Pinpoint the cell where the given text exists, returning its (X, Y) midpoint coordinate. 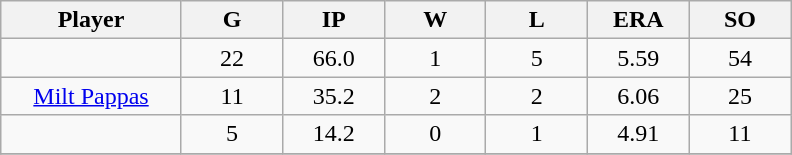
G (232, 20)
66.0 (334, 58)
IP (334, 20)
0 (435, 134)
54 (740, 58)
6.06 (639, 96)
4.91 (639, 134)
Player (92, 20)
L (537, 20)
22 (232, 58)
Milt Pappas (92, 96)
35.2 (334, 96)
ERA (639, 20)
25 (740, 96)
W (435, 20)
5.59 (639, 58)
SO (740, 20)
14.2 (334, 134)
